Provide the (X, Y) coordinate of the cell's center where the given text is located.  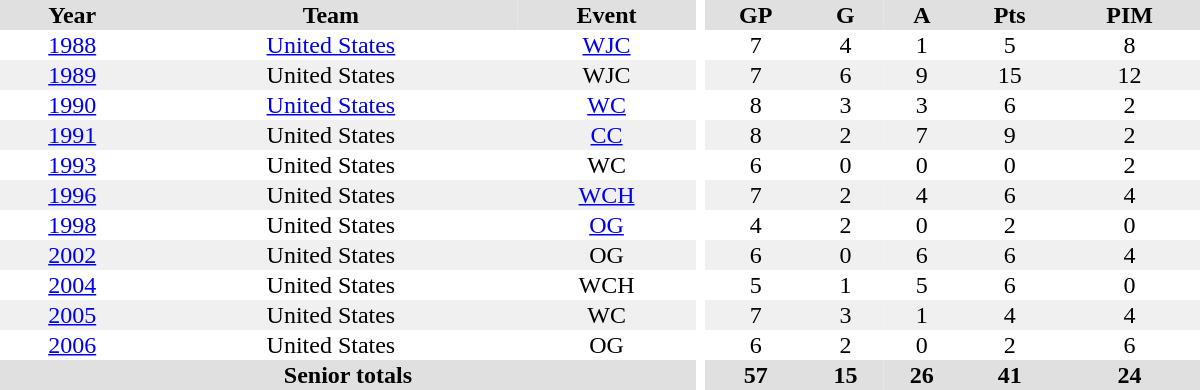
2002 (72, 255)
2005 (72, 315)
1989 (72, 75)
24 (1130, 375)
57 (756, 375)
GP (756, 15)
1991 (72, 135)
Year (72, 15)
1993 (72, 165)
PIM (1130, 15)
Pts (1010, 15)
G (845, 15)
41 (1010, 375)
26 (922, 375)
12 (1130, 75)
2004 (72, 285)
CC (606, 135)
1998 (72, 225)
Senior totals (348, 375)
1988 (72, 45)
1996 (72, 195)
2006 (72, 345)
1990 (72, 105)
Team (330, 15)
Event (606, 15)
A (922, 15)
